Scan for the cell matching the given text and deliver its (X, Y) coordinate at center. 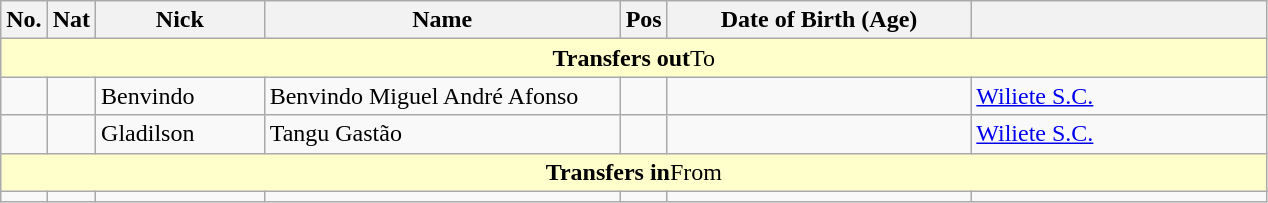
Transfers inFrom (634, 172)
Benvindo (180, 96)
Benvindo Miguel André Afonso (442, 96)
Nat (71, 20)
Transfers outTo (634, 58)
Tangu Gastão (442, 134)
Gladilson (180, 134)
Date of Birth (Age) (819, 20)
Name (442, 20)
No. (24, 20)
Pos (644, 20)
Nick (180, 20)
